Detect which cell encompasses the target text, then output its (x, y) center coordinate. 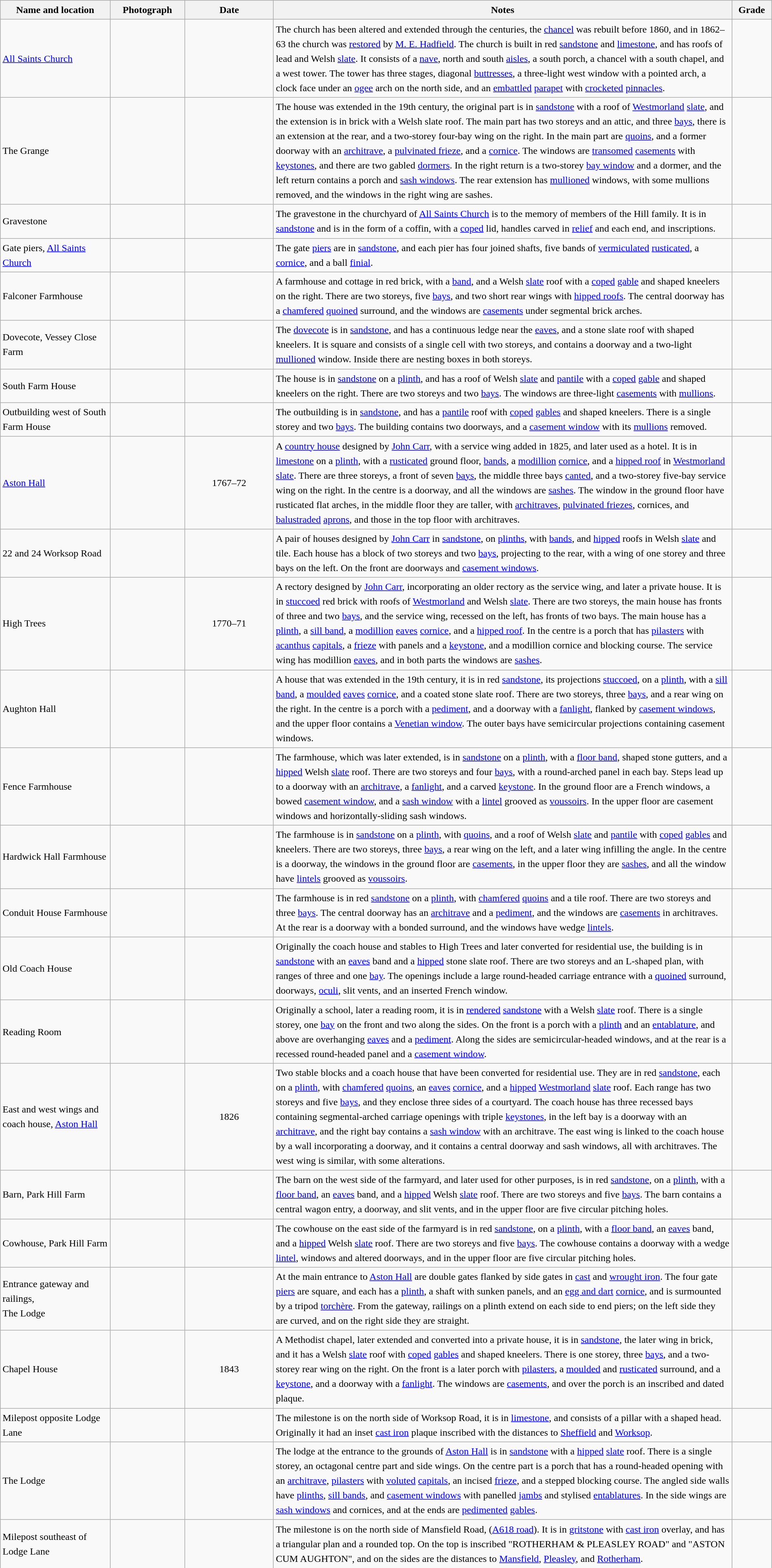
Entrance gateway and railings,The Lodge (55, 1299)
1770–71 (229, 624)
1826 (229, 1117)
Cowhouse, Park Hill Farm (55, 1243)
South Farm House (55, 386)
Milepost southeast of Lodge Lane (55, 1544)
Photograph (147, 10)
Notes (502, 10)
All Saints Church (55, 59)
Milepost opposite Lodge Lane (55, 1425)
22 and 24 Worksop Road (55, 553)
1843 (229, 1369)
Conduit House Farmhouse (55, 913)
Hardwick Hall Farmhouse (55, 857)
The Lodge (55, 1481)
Gravestone (55, 221)
The gate piers are in sandstone, and each pier has four joined shafts, five bands of vermiculated rusticated, a cornice, and a ball finial. (502, 255)
Aughton Hall (55, 709)
Date (229, 10)
Fence Farmhouse (55, 786)
1767–72 (229, 483)
Grade (752, 10)
Falconer Farmhouse (55, 296)
Name and location (55, 10)
High Trees (55, 624)
Old Coach House (55, 969)
Aston Hall (55, 483)
The Grange (55, 151)
East and west wings and coach house, Aston Hall (55, 1117)
Chapel House (55, 1369)
Barn, Park Hill Farm (55, 1194)
Outbuilding west of South Farm House (55, 419)
Reading Room (55, 1031)
Gate piers, All Saints Church (55, 255)
Dovecote, Vessey Close Farm (55, 344)
